Return [x, y] of the center of cell containing provided text 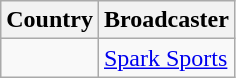
Country [50, 20]
Spark Sports [166, 58]
Broadcaster [166, 20]
